Detect which cell encompasses the target text, then output its (X, Y) center coordinate. 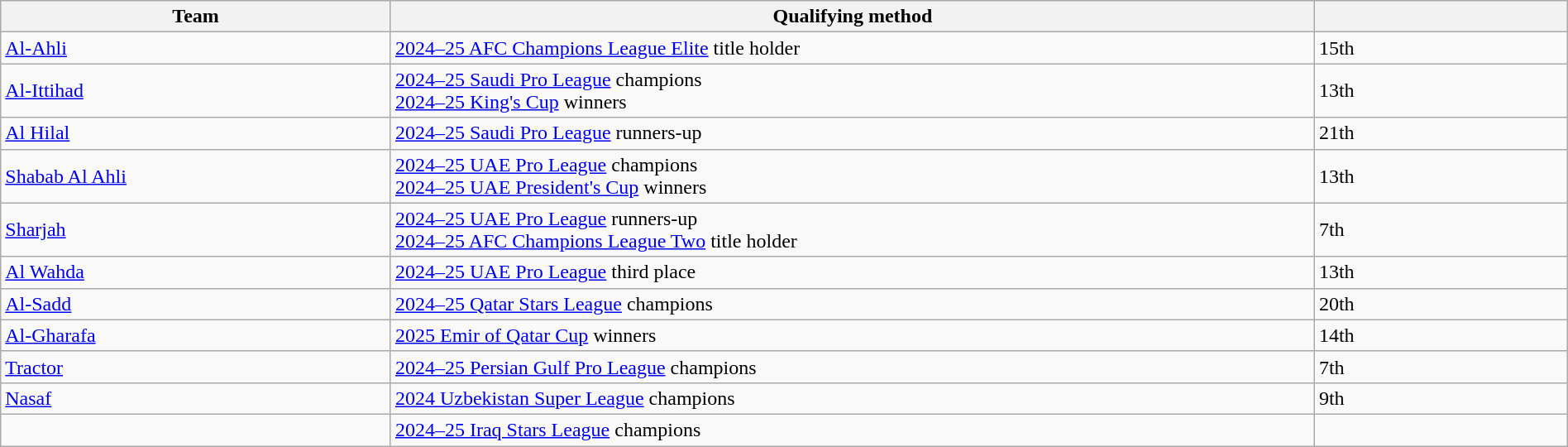
Al-Gharafa (196, 335)
Sharjah (196, 230)
2024–25 Saudi Pro League runners-up (852, 133)
21th (1441, 133)
2025 Emir of Qatar Cup winners (852, 335)
Tractor (196, 367)
2024–25 Qatar Stars League champions (852, 304)
Shabab Al Ahli (196, 175)
Al Wahda (196, 272)
Qualifying method (852, 17)
2024–25 AFC Champions League Elite title holder (852, 48)
2024–25 Persian Gulf Pro League champions (852, 367)
2024–25 Iraq Stars League champions (852, 430)
Al Hilal (196, 133)
Al-Ittihad (196, 91)
15th (1441, 48)
9th (1441, 398)
2024–25 UAE Pro League runners-up2024–25 AFC Champions League Two title holder (852, 230)
Al-Ahli (196, 48)
Team (196, 17)
2024–25 UAE Pro League third place (852, 272)
14th (1441, 335)
Al-Sadd (196, 304)
2024 Uzbekistan Super League champions (852, 398)
Nasaf (196, 398)
2024–25 Saudi Pro League champions2024–25 King's Cup winners (852, 91)
2024–25 UAE Pro League champions2024–25 UAE President's Cup winners (852, 175)
20th (1441, 304)
